Scan for the cell matching the given text and deliver its (x, y) coordinate at center. 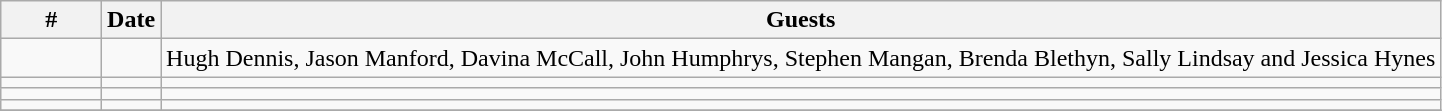
Date (132, 20)
# (52, 20)
Guests (801, 20)
Hugh Dennis, Jason Manford, Davina McCall, John Humphrys, Stephen Mangan, Brenda Blethyn, Sally Lindsay and Jessica Hynes (801, 58)
